Locate the cell with the specified text and output its [X, Y] center coordinate. 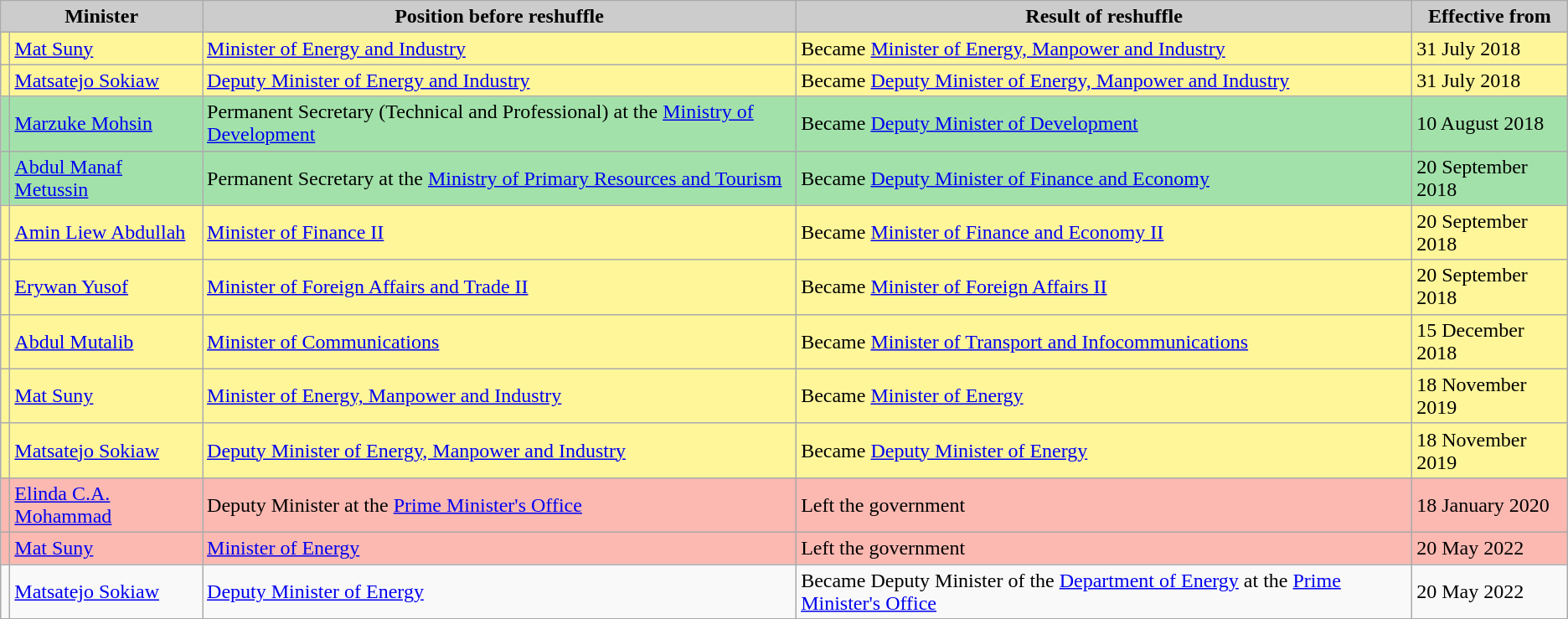
Deputy Minister of Energy [499, 591]
Became Minister of Energy [1104, 395]
18 January 2020 [1490, 504]
Became Minister of Foreign Affairs II [1104, 286]
Effective from [1490, 17]
Minister of Communications [499, 342]
Elinda C.A. Mohammad [106, 504]
Deputy Minister of Energy and Industry [499, 80]
Became Deputy Minister of Finance and Economy [1104, 178]
Became Minister of Transport and Infocommunications [1104, 342]
Minister of Foreign Affairs and Trade II [499, 286]
Permanent Secretary at the Ministry of Primary Resources and Tourism [499, 178]
Minister of Energy and Industry [499, 49]
Became Deputy Minister of Development [1104, 124]
Minister of Energy [499, 548]
15 December 2018 [1490, 342]
Permanent Secretary (Technical and Professional) at the Ministry of Development [499, 124]
Minister of Finance II [499, 233]
Became Minister of Energy, Manpower and Industry [1104, 49]
Became Deputy Minister of the Department of Energy at the Prime Minister's Office [1104, 591]
Became Minister of Finance and Economy II [1104, 233]
Became Deputy Minister of Energy [1104, 451]
Erywan Yusof [106, 286]
Deputy Minister of Energy, Manpower and Industry [499, 451]
Minister of Energy, Manpower and Industry [499, 395]
Deputy Minister at the Prime Minister's Office [499, 504]
Position before reshuffle [499, 17]
10 August 2018 [1490, 124]
Abdul Mutalib [106, 342]
Marzuke Mohsin [106, 124]
Abdul Manaf Metussin [106, 178]
Amin Liew Abdullah [106, 233]
Minister [102, 17]
Became Deputy Minister of Energy, Manpower and Industry [1104, 80]
Result of reshuffle [1104, 17]
